Capture the cell that displays the provided text and extract its (X, Y) central coordinate. 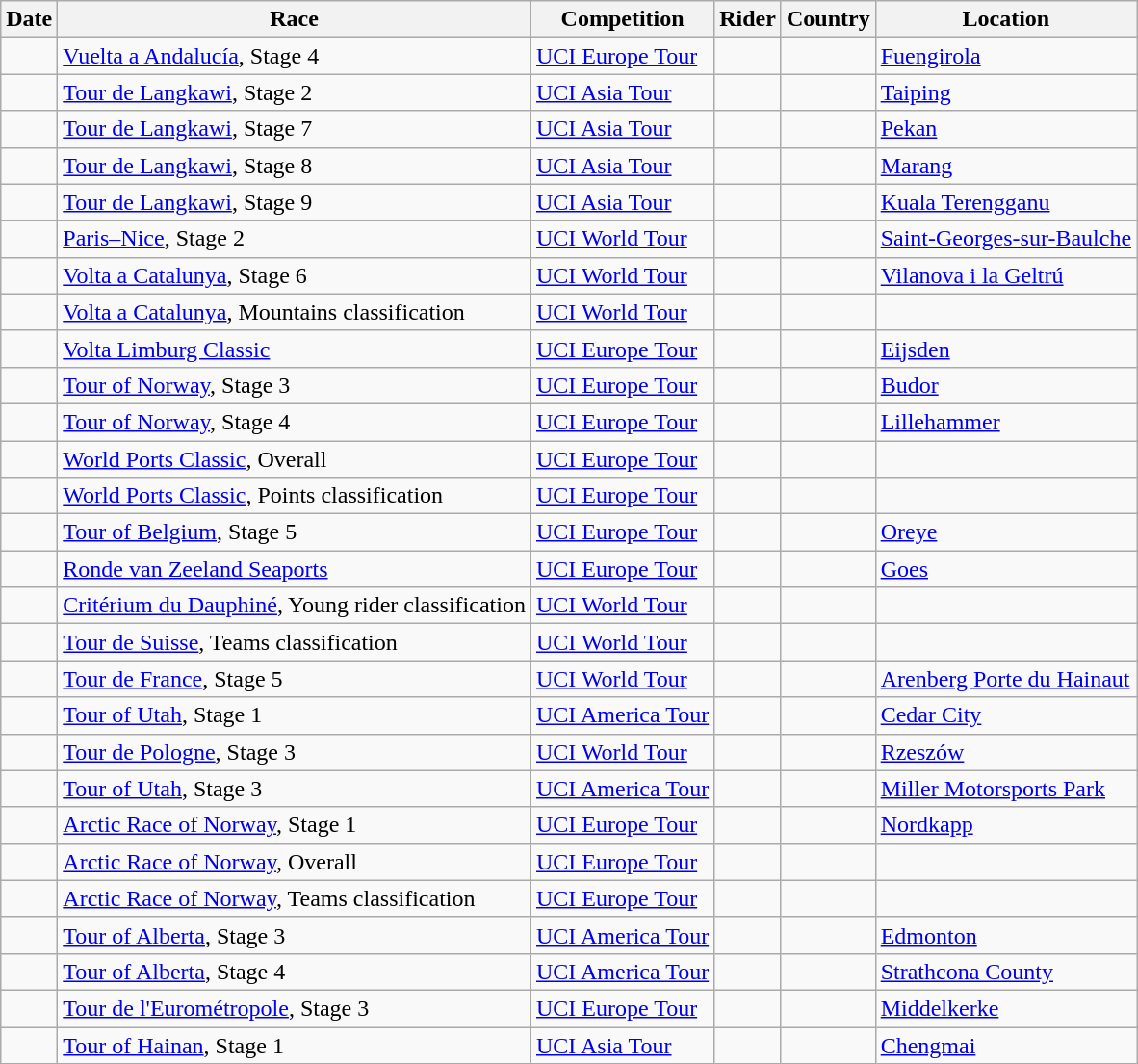
Tour of Utah, Stage 3 (295, 789)
Vilanova i la Geltrú (1005, 275)
Country (828, 19)
Volta Limburg Classic (295, 349)
Pekan (1005, 129)
Budor (1005, 385)
Tour of Utah, Stage 1 (295, 715)
Nordkapp (1005, 825)
Volta a Catalunya, Stage 6 (295, 275)
Strathcona County (1005, 972)
Arctic Race of Norway, Teams classification (295, 898)
World Ports Classic, Overall (295, 459)
Tour de l'Eurométropole, Stage 3 (295, 1008)
Critérium du Dauphiné, Young rider classification (295, 606)
Goes (1005, 569)
Tour de Langkawi, Stage 2 (295, 92)
Edmonton (1005, 935)
Tour de Langkawi, Stage 9 (295, 202)
Tour de Langkawi, Stage 8 (295, 166)
Fuengirola (1005, 56)
Tour de Suisse, Teams classification (295, 642)
Tour of Alberta, Stage 3 (295, 935)
World Ports Classic, Points classification (295, 496)
Oreye (1005, 532)
Tour de Pologne, Stage 3 (295, 752)
Lillehammer (1005, 422)
Location (1005, 19)
Miller Motorsports Park (1005, 789)
Tour of Hainan, Stage 1 (295, 1045)
Tour of Norway, Stage 3 (295, 385)
Paris–Nice, Stage 2 (295, 239)
Rzeszów (1005, 752)
Arctic Race of Norway, Overall (295, 862)
Chengmai (1005, 1045)
Marang (1005, 166)
Tour of Belgium, Stage 5 (295, 532)
Rider (748, 19)
Cedar City (1005, 715)
Saint-Georges-sur-Baulche (1005, 239)
Race (295, 19)
Taiping (1005, 92)
Ronde van Zeeland Seaports (295, 569)
Vuelta a Andalucía, Stage 4 (295, 56)
Tour of Alberta, Stage 4 (295, 972)
Tour of Norway, Stage 4 (295, 422)
Tour de Langkawi, Stage 7 (295, 129)
Middelkerke (1005, 1008)
Arenberg Porte du Hainaut (1005, 679)
Date (29, 19)
Competition (622, 19)
Kuala Terengganu (1005, 202)
Tour de France, Stage 5 (295, 679)
Volta a Catalunya, Mountains classification (295, 312)
Arctic Race of Norway, Stage 1 (295, 825)
Eijsden (1005, 349)
